Output the (X, Y) coordinate of the center of the cell containing the given text.  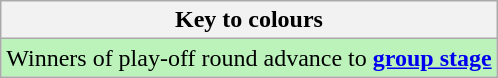
Key to colours (249, 20)
Winners of play-off round advance to group stage (249, 58)
